Output the (X, Y) coordinate of the center of the cell containing the given text.  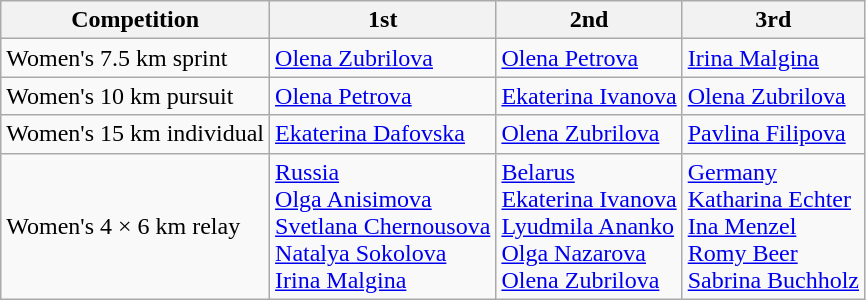
2nd (589, 20)
Women's 15 km individual (136, 134)
Women's 10 km pursuit (136, 96)
Ekaterina Ivanova (589, 96)
Women's 7.5 km sprint (136, 58)
BelarusEkaterina IvanovaLyudmila AnankoOlga NazarovaOlena Zubrilova (589, 226)
GermanyKatharina EchterIna MenzelRomy BeerSabrina Buchholz (773, 226)
1st (383, 20)
RussiaOlga AnisimovaSvetlana ChernousovaNatalya SokolovaIrina Malgina (383, 226)
3rd (773, 20)
Competition (136, 20)
Irina Malgina (773, 58)
Women's 4 × 6 km relay (136, 226)
Pavlina Filipova (773, 134)
Ekaterina Dafovska (383, 134)
